Find where the given text appears and provide that cell's center as (x, y) coordinate. 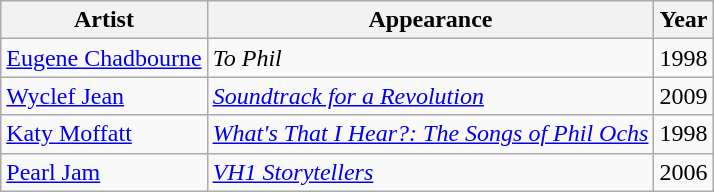
VH1 Storytellers (430, 172)
Artist (104, 20)
2006 (684, 172)
Pearl Jam (104, 172)
Appearance (430, 20)
Katy Moffatt (104, 134)
What's That I Hear?: The Songs of Phil Ochs (430, 134)
To Phil (430, 58)
Eugene Chadbourne (104, 58)
2009 (684, 96)
Wyclef Jean (104, 96)
Year (684, 20)
Soundtrack for a Revolution (430, 96)
